Identify which cell holds the provided text, then report its [x, y] central coordinate. 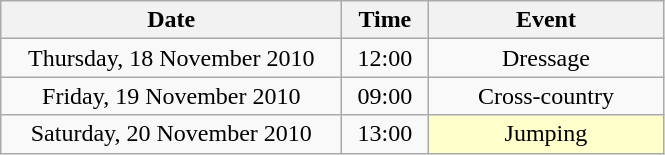
Cross-country [546, 96]
Thursday, 18 November 2010 [172, 58]
12:00 [385, 58]
Date [172, 20]
Dressage [546, 58]
Time [385, 20]
Event [546, 20]
Jumping [546, 134]
Saturday, 20 November 2010 [172, 134]
09:00 [385, 96]
13:00 [385, 134]
Friday, 19 November 2010 [172, 96]
